Search for the cell housing the specified text and yield its (X, Y) center coordinate. 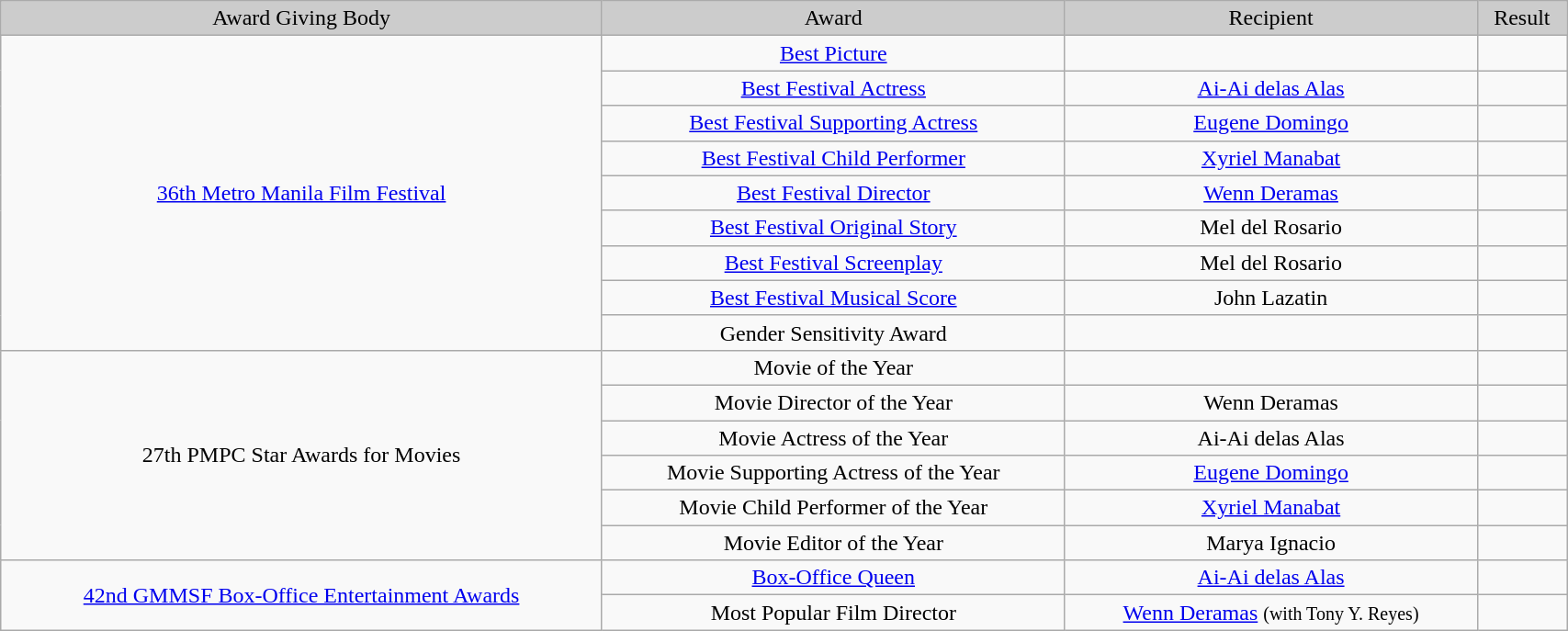
Award (833, 18)
Movie Actress of the Year (833, 438)
Most Popular Film Director (833, 613)
Movie Child Performer of the Year (833, 508)
Best Festival Supporting Actress (833, 123)
42nd GMMSF Box-Office Entertainment Awards (301, 595)
Movie Director of the Year (833, 402)
Result (1522, 18)
Wenn Deramas (with Tony Y. Reyes) (1271, 613)
Best Festival Screenplay (833, 263)
Movie Supporting Actress of the Year (833, 473)
Award Giving Body (301, 18)
Best Picture (833, 53)
Best Festival Child Performer (833, 158)
27th PMPC Star Awards for Movies (301, 455)
Movie of the Year (833, 367)
Recipient (1271, 18)
Best Festival Actress (833, 88)
Best Festival Musical Score (833, 298)
John Lazatin (1271, 298)
36th Metro Manila Film Festival (301, 193)
Gender Sensitivity Award (833, 332)
Box-Office Queen (833, 578)
Best Festival Director (833, 193)
Best Festival Original Story (833, 228)
Movie Editor of the Year (833, 543)
Marya Ignacio (1271, 543)
